Capture the cell that displays the provided text and extract its (x, y) central coordinate. 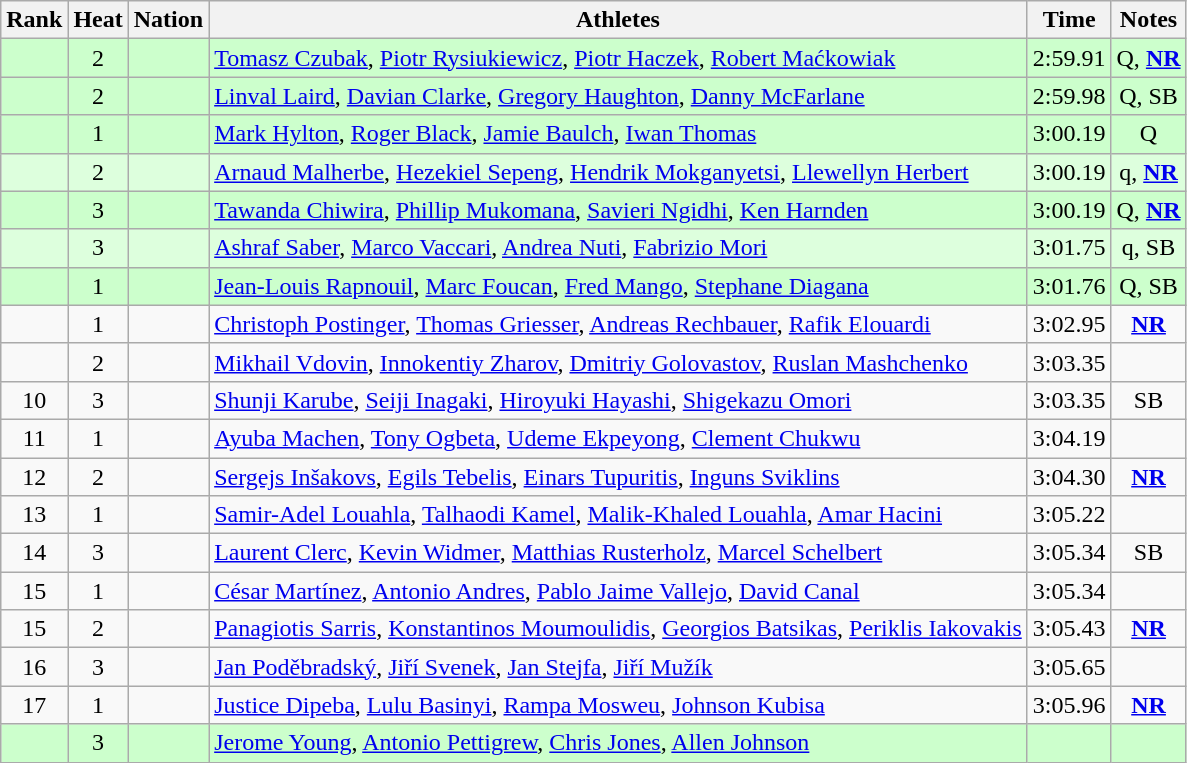
César Martínez, Antonio Andres, Pablo Jaime Vallejo, David Canal (618, 591)
Q (1148, 134)
Jean-Louis Rapnouil, Marc Foucan, Fred Mango, Stephane Diagana (618, 286)
16 (34, 667)
13 (34, 515)
Heat (98, 20)
3:01.75 (1069, 248)
Tawanda Chiwira, Phillip Mukomana, Savieri Ngidhi, Ken Harnden (618, 210)
17 (34, 705)
Notes (1148, 20)
Mark Hylton, Roger Black, Jamie Baulch, Iwan Thomas (618, 134)
3:05.65 (1069, 667)
Panagiotis Sarris, Konstantinos Moumoulidis, Georgios Batsikas, Periklis Iakovakis (618, 629)
Linval Laird, Davian Clarke, Gregory Haughton, Danny McFarlane (618, 96)
q, SB (1148, 248)
11 (34, 438)
Arnaud Malherbe, Hezekiel Sepeng, Hendrik Mokganyetsi, Llewellyn Herbert (618, 172)
Time (1069, 20)
Jan Poděbradský, Jiří Svenek, Jan Stejfa, Jiří Mužík (618, 667)
Mikhail Vdovin, Innokentiy Zharov, Dmitriy Golovastov, Ruslan Mashchenko (618, 362)
3:04.19 (1069, 438)
12 (34, 477)
3:05.22 (1069, 515)
14 (34, 553)
Christoph Postinger, Thomas Griesser, Andreas Rechbauer, Rafik Elouardi (618, 324)
Justice Dipeba, Lulu Basinyi, Rampa Mosweu, Johnson Kubisa (618, 705)
Ayuba Machen, Tony Ogbeta, Udeme Ekpeyong, Clement Chukwu (618, 438)
2:59.91 (1069, 58)
3:02.95 (1069, 324)
Tomasz Czubak, Piotr Rysiukiewicz, Piotr Haczek, Robert Maćkowiak (618, 58)
3:05.96 (1069, 705)
q, NR (1148, 172)
3:04.30 (1069, 477)
Sergejs Inšakovs, Egils Tebelis, Einars Tupuritis, Inguns Sviklins (618, 477)
10 (34, 400)
2:59.98 (1069, 96)
Nation (168, 20)
3:05.43 (1069, 629)
Laurent Clerc, Kevin Widmer, Matthias Rusterholz, Marcel Schelbert (618, 553)
Samir-Adel Louahla, Talhaodi Kamel, Malik-Khaled Louahla, Amar Hacini (618, 515)
Rank (34, 20)
3:01.76 (1069, 286)
Jerome Young, Antonio Pettigrew, Chris Jones, Allen Johnson (618, 743)
Ashraf Saber, Marco Vaccari, Andrea Nuti, Fabrizio Mori (618, 248)
Athletes (618, 20)
Shunji Karube, Seiji Inagaki, Hiroyuki Hayashi, Shigekazu Omori (618, 400)
